Output the (x, y) coordinate of the center of the cell containing the given text.  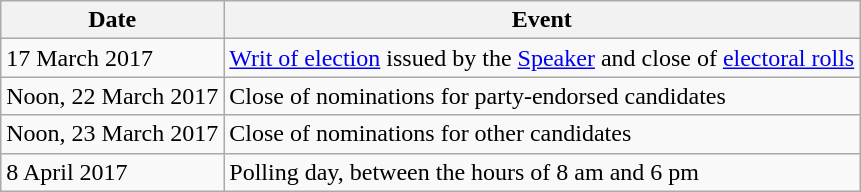
17 March 2017 (112, 58)
Writ of election issued by the Speaker and close of electoral rolls (542, 58)
Polling day, between the hours of 8 am and 6 pm (542, 172)
Close of nominations for other candidates (542, 134)
Date (112, 20)
Close of nominations for party-endorsed candidates (542, 96)
Noon, 22 March 2017 (112, 96)
Noon, 23 March 2017 (112, 134)
Event (542, 20)
8 April 2017 (112, 172)
